Determine the [x, y] coordinate at the center of the cell enclosing the given text.  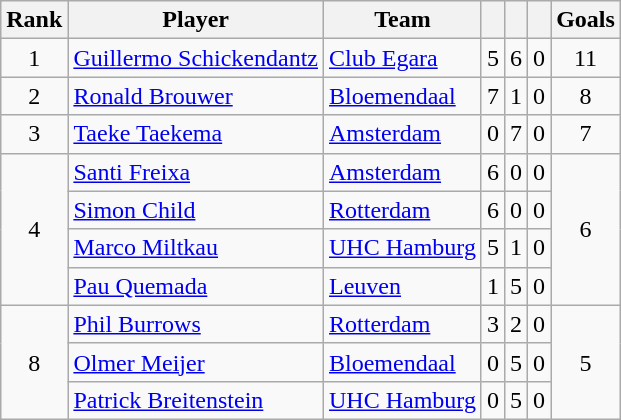
Phil Burrows [196, 324]
Team [403, 20]
Player [196, 20]
Club Egara [403, 58]
11 [586, 58]
Marco Miltkau [196, 248]
Santi Freixa [196, 172]
Patrick Breitenstein [196, 400]
Taeke Taekema [196, 134]
4 [34, 229]
Rank [34, 20]
Leuven [403, 286]
Guillermo Schickendantz [196, 58]
Olmer Meijer [196, 362]
Pau Quemada [196, 286]
Goals [586, 20]
Simon Child [196, 210]
Ronald Brouwer [196, 96]
